Return the [x, y] coordinate for the center point of the cell that contains the specified text.  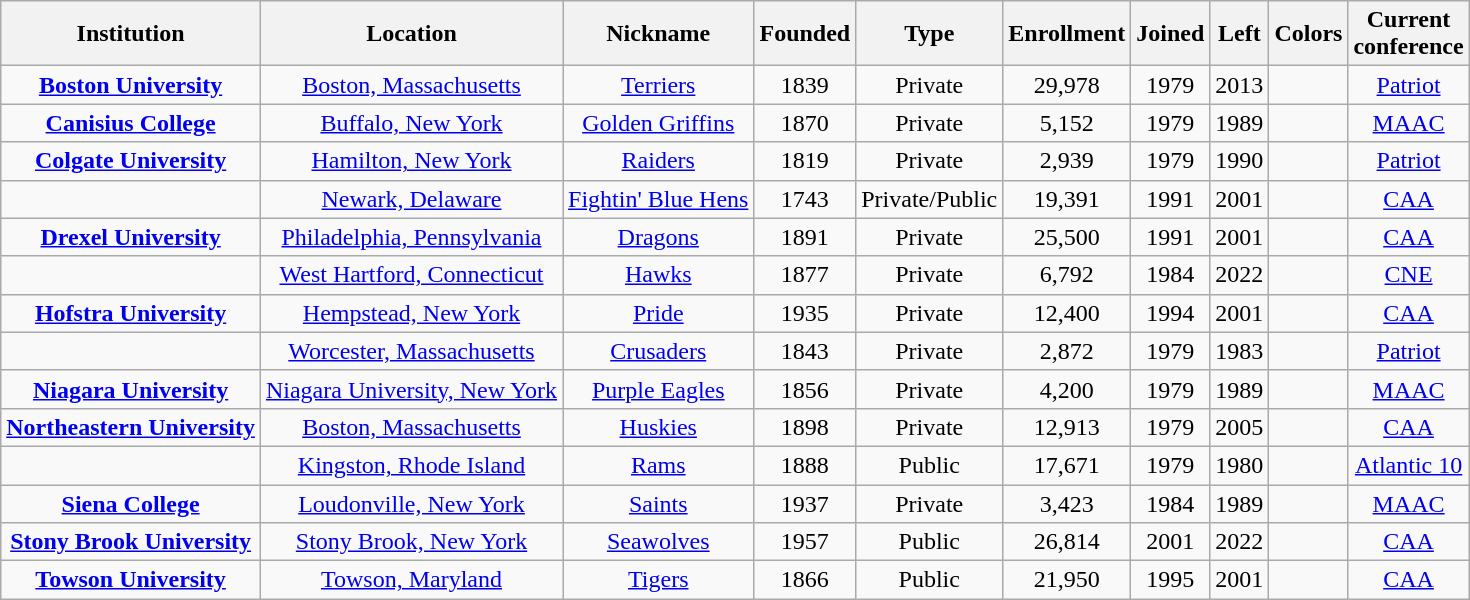
1877 [805, 275]
1843 [805, 351]
1983 [1240, 351]
25,500 [1067, 237]
26,814 [1067, 542]
Left [1240, 34]
3,423 [1067, 503]
Philadelphia, Pennsylvania [411, 237]
1990 [1240, 161]
Siena College [131, 503]
Loudonville, New York [411, 503]
Colors [1308, 34]
1870 [805, 123]
21,950 [1067, 580]
Buffalo, New York [411, 123]
1743 [805, 199]
Seawolves [658, 542]
Joined [1170, 34]
Huskies [658, 427]
Towson, Maryland [411, 580]
6,792 [1067, 275]
1891 [805, 237]
1995 [1170, 580]
Towson University [131, 580]
Raiders [658, 161]
12,913 [1067, 427]
Saints [658, 503]
Fightin' Blue Hens [658, 199]
Stony Brook University [131, 542]
Purple Eagles [658, 389]
Hempstead, New York [411, 313]
Private/Public [930, 199]
Institution [131, 34]
Atlantic 10 [1408, 465]
1980 [1240, 465]
Worcester, Massachusetts [411, 351]
Tigers [658, 580]
1898 [805, 427]
Niagara University, New York [411, 389]
1839 [805, 85]
Northeastern University [131, 427]
Kingston, Rhode Island [411, 465]
12,400 [1067, 313]
Currentconference [1408, 34]
17,671 [1067, 465]
Type [930, 34]
Nickname [658, 34]
Newark, Delaware [411, 199]
CNE [1408, 275]
Rams [658, 465]
1935 [805, 313]
1888 [805, 465]
Crusaders [658, 351]
Golden Griffins [658, 123]
2013 [1240, 85]
1856 [805, 389]
Hofstra University [131, 313]
Terriers [658, 85]
2,872 [1067, 351]
2005 [1240, 427]
5,152 [1067, 123]
1819 [805, 161]
Location [411, 34]
1957 [805, 542]
Dragons [658, 237]
Drexel University [131, 237]
Hawks [658, 275]
Stony Brook, New York [411, 542]
Canisius College [131, 123]
Enrollment [1067, 34]
2,939 [1067, 161]
Niagara University [131, 389]
1866 [805, 580]
19,391 [1067, 199]
29,978 [1067, 85]
4,200 [1067, 389]
Boston University [131, 85]
1994 [1170, 313]
1937 [805, 503]
Hamilton, New York [411, 161]
Colgate University [131, 161]
Founded [805, 34]
Pride [658, 313]
West Hartford, Connecticut [411, 275]
